Locate the cell with the specified text and output its (X, Y) center coordinate. 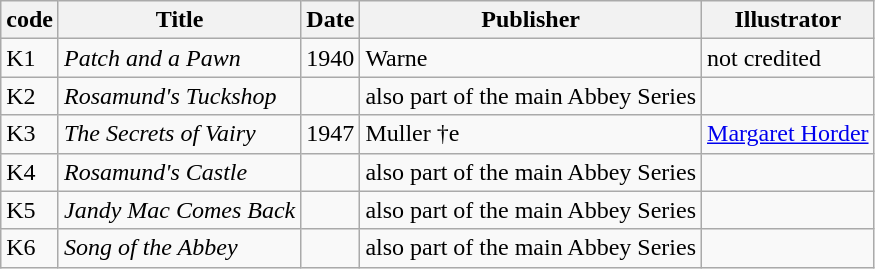
The Secrets of Vairy (179, 134)
Publisher (531, 20)
Jandy Mac Comes Back (179, 210)
1947 (330, 134)
Warne (531, 58)
K2 (30, 96)
1940 (330, 58)
Date (330, 20)
K1 (30, 58)
Margaret Horder (788, 134)
Song of the Abbey (179, 248)
code (30, 20)
Patch and a Pawn (179, 58)
not credited (788, 58)
K5 (30, 210)
K6 (30, 248)
Illustrator (788, 20)
Title (179, 20)
Rosamund's Castle (179, 172)
Rosamund's Tuckshop (179, 96)
K4 (30, 172)
K3 (30, 134)
Muller †e (531, 134)
